Identify which cell holds the provided text, then report its (x, y) central coordinate. 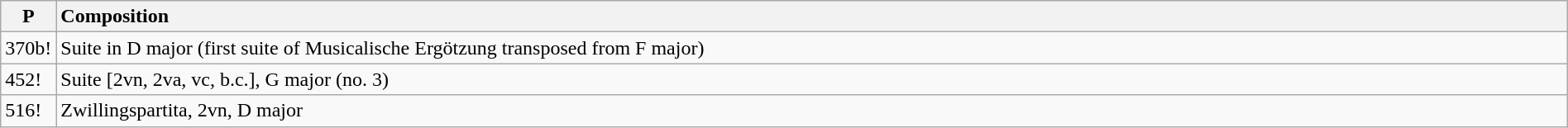
452! (28, 79)
Zwillingspartita, 2vn, D major (812, 111)
516! (28, 111)
Composition (812, 17)
Suite in D major (first suite of Musicalische Ergötzung transposed from F major) (812, 48)
P (28, 17)
370b! (28, 48)
Suite [2vn, 2va, vc, b.c.], G major (no. 3) (812, 79)
